Detect which cell encompasses the target text, then output its (X, Y) center coordinate. 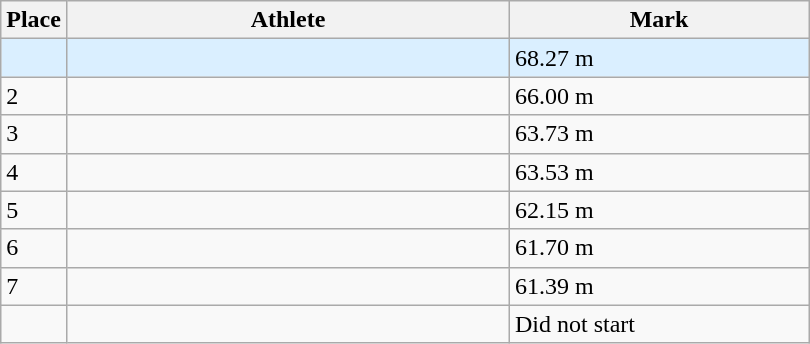
61.39 m (660, 286)
Athlete (288, 20)
63.53 m (660, 172)
61.70 m (660, 248)
5 (34, 210)
Place (34, 20)
68.27 m (660, 58)
4 (34, 172)
62.15 m (660, 210)
2 (34, 96)
6 (34, 248)
3 (34, 134)
66.00 m (660, 96)
Mark (660, 20)
Did not start (660, 324)
63.73 m (660, 134)
7 (34, 286)
